Provide the (x, y) coordinate of the cell's center where the given text is located.  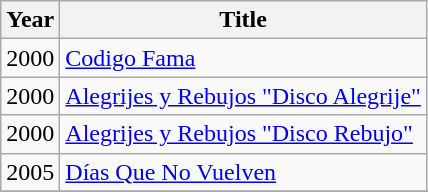
Title (244, 20)
2005 (30, 172)
Días Que No Vuelven (244, 172)
Alegrijes y Rebujos "Disco Alegrije" (244, 96)
Codigo Fama (244, 58)
Year (30, 20)
Alegrijes y Rebujos "Disco Rebujo" (244, 134)
